From the cell containing the given text, extract its center point as [X, Y] coordinate. 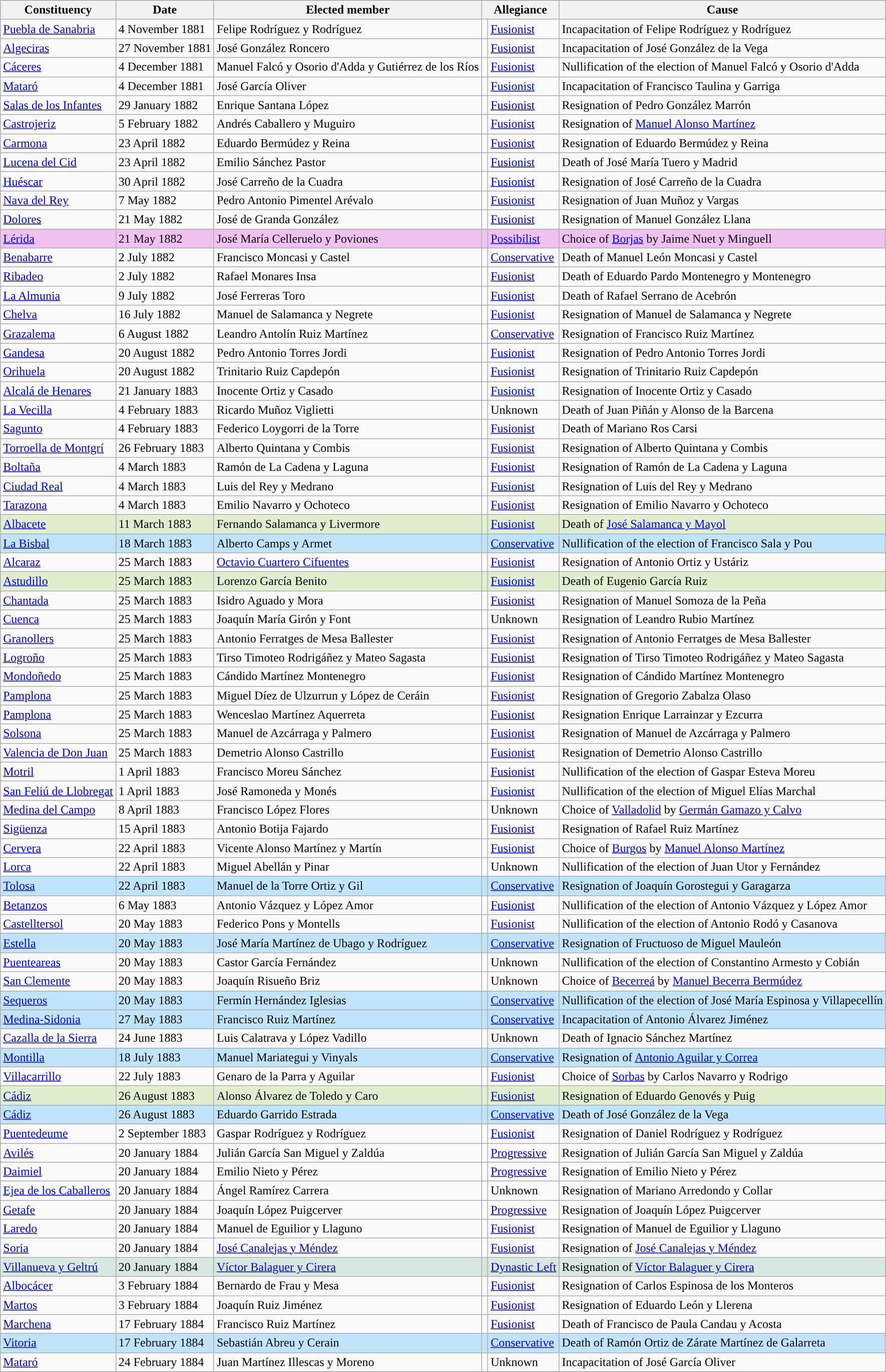
4 November 1881 [165, 29]
Chelva [58, 315]
Orihuela [58, 372]
Joaquín María Girón y Font [347, 619]
Emilio Navarro y Ochoteco [347, 505]
Gandesa [58, 353]
Resignation of Eduardo Bermúdez y Reina [722, 143]
6 May 1883 [165, 905]
Solsona [58, 734]
Ricardo Muñoz Viglietti [347, 410]
Bernardo de Frau y Mesa [347, 1286]
Date [165, 10]
Choice of Sorbas by Carlos Navarro y Rodrigo [722, 1076]
Medina-Sidonia [58, 1019]
Gaspar Rodríguez y Rodríguez [347, 1133]
Resignation of Inocente Ortiz y Casado [722, 391]
Nullification of the election of José María Espinosa y Villapecellín [722, 1000]
Incapacitation of Felipe Rodríguez y Rodríguez [722, 29]
Antonio Ferratges de Mesa Ballester [347, 638]
Eduardo Garrido Estrada [347, 1114]
Death of Ramón Ortiz de Zárate Martínez de Galarreta [722, 1343]
Lorca [58, 867]
Manuel Mariategui y Vinyals [347, 1057]
21 January 1883 [165, 391]
Constituency [58, 10]
Sagunto [58, 429]
Resignation of Alberto Quintana y Combis [722, 448]
Nullification of the election of Antonio Rodó y Casanova [722, 924]
Resignation of Pedro Antonio Torres Jordi [722, 353]
Resignation of Demetrio Alonso Castrillo [722, 753]
Nava del Rey [58, 200]
Puenteareas [58, 962]
Nullification of the election of Juan Utor y Fernández [722, 867]
Resignation of Eduardo Genovés y Puig [722, 1095]
Estella [58, 943]
Julián García San Miguel y Zaldúa [347, 1152]
Fernando Salamanca y Livermore [347, 524]
Emilio Nieto y Pérez [347, 1172]
Leandro Antolín Ruiz Martínez [347, 334]
Nullification of the election of Francisco Sala y Pou [722, 543]
Tolosa [58, 886]
La Vecilla [58, 410]
Cándido Martínez Montenegro [347, 676]
Resignation of Pedro González Marrón [722, 105]
Alonso Álvarez de Toledo y Caro [347, 1095]
27 November 1881 [165, 48]
Cervera [58, 848]
9 July 1882 [165, 296]
Possibilist [524, 239]
Death of Mariano Ros Carsi [722, 429]
Resignation of Juan Muñoz y Vargas [722, 200]
Andrés Caballero y Muguiro [347, 124]
Tirso Timoteo Rodrigáñez y Mateo Sagasta [347, 657]
Puentedeume [58, 1133]
Manuel de Salamanca y Negrete [347, 315]
Resignation of José Canalejas y Méndez [722, 1248]
Huéscar [58, 181]
Incapacitation of Antonio Álvarez Jiménez [722, 1019]
24 February 1884 [165, 1362]
Resignation of Manuel de Salamanca y Negrete [722, 315]
Resignation of Leandro Rubio Martínez [722, 619]
José González Roncero [347, 48]
Resignation of Manuel González Llana [722, 219]
Vicente Alonso Martínez y Martín [347, 848]
Francisco Moncasi y Castel [347, 258]
Tarazona [58, 505]
Resignation of Antonio Ferratges de Mesa Ballester [722, 638]
Ramón de La Cadena y Laguna [347, 467]
Demetrio Alonso Castrillo [347, 753]
Resignation of Ramón de La Cadena y Laguna [722, 467]
Resignation of Manuel Somoza de la Peña [722, 600]
Resignation Enrique Larrainzar y Ezcurra [722, 715]
Death of Rafael Serrano de Acebrón [722, 296]
Laredo [58, 1229]
Cuenca [58, 619]
Sigüenza [58, 829]
Cause [722, 10]
Castor García Fernández [347, 962]
Francisco Moreu Sánchez [347, 772]
Resignation of Manuel de Eguilior y Llaguno [722, 1229]
24 June 1883 [165, 1038]
Death of Manuel León Moncasi y Castel [722, 258]
Lorenzo García Benito [347, 581]
Dynastic Left [524, 1267]
Octavio Cuartero Cifuentes [347, 562]
Resignation of Cándido Martínez Montenegro [722, 676]
Albocácer [58, 1286]
Resignation of Mariano Arredondo y Collar [722, 1191]
Montilla [58, 1057]
Juan Martínez Illescas y Moreno [347, 1362]
Enrique Santana López [347, 105]
Choice of Becerreá by Manuel Becerra Bermúdez [722, 981]
Death of José Salamanca y Mayol [722, 524]
José de Granda González [347, 219]
Soria [58, 1248]
Sequeros [58, 1000]
16 July 1882 [165, 315]
Resignation of Antonio Ortiz y Ustáriz [722, 562]
Resignation of Trinitario Ruiz Capdepón [722, 372]
San Clemente [58, 981]
Cazalla de la Sierra [58, 1038]
Martos [58, 1305]
Joaquín Ruiz Jiménez [347, 1305]
Joaquín Risueño Briz [347, 981]
Puebla de Sanabria [58, 29]
Choice of Valladolid by Germán Gamazo y Calvo [722, 810]
Death of Eduardo Pardo Montenegro y Montenegro [722, 277]
Resignation of Carlos Espinosa de los Monteros [722, 1286]
Alberto Camps y Armet [347, 543]
Vitoria [58, 1343]
Manuel de la Torre Ortiz y Gil [347, 886]
Francisco López Flores [347, 810]
Allegiance [521, 10]
Rafael Monares Insa [347, 277]
Resignation of Rafael Ruiz Martínez [722, 829]
Nullification of the election of Constantino Armesto y Cobián [722, 962]
Lucena del Cid [58, 162]
Carmona [58, 143]
Boltaña [58, 467]
15 April 1883 [165, 829]
Resignation of Fructuoso de Miguel Mauleón [722, 943]
Castelltersol [58, 924]
Resignation of Gregorio Zabalza Olaso [722, 696]
Pedro Antonio Torres Jordi [347, 353]
Death of Francisco de Paula Candau y Acosta [722, 1324]
Nullification of the election of Manuel Falcó y Osorio d'Adda [722, 67]
Lérida [58, 239]
Resignation of Julián García San Miguel y Zaldúa [722, 1152]
Resignation of Emilio Nieto y Pérez [722, 1172]
Torroella de Montgrí [58, 448]
Mondoñedo [58, 676]
Death of Ignacio Sánchez Martínez [722, 1038]
Resignation of Víctor Balaguer y Cirera [722, 1267]
Avilés [58, 1152]
José Ferreras Toro [347, 296]
Fermín Hernández Iglesias [347, 1000]
Death of José María Tuero y Madrid [722, 162]
La Almunia [58, 296]
Antonio Botija Fajardo [347, 829]
Resignation of Emilio Navarro y Ochoteco [722, 505]
Wenceslao Martínez Aquerreta [347, 715]
18 March 1883 [165, 543]
Manuel de Eguilior y Llaguno [347, 1229]
Logroño [58, 657]
José María Martínez de Ubago y Rodríguez [347, 943]
Resignation of Antonio Aguilar y Correa [722, 1057]
Federico Loygorri de la Torre [347, 429]
Sebastián Abreu y Cerain [347, 1343]
Death of Eugenio García Ruiz [722, 581]
Death of José González de la Vega [722, 1114]
Astudillo [58, 581]
26 February 1883 [165, 448]
Ejea de los Caballeros [58, 1191]
Luis del Rey y Medrano [347, 486]
Chantada [58, 600]
Isidro Aguado y Mora [347, 600]
Eduardo Bermúdez y Reina [347, 143]
Incapacitation of José González de la Vega [722, 48]
30 April 1882 [165, 181]
Miguel Díez de Ulzurrun y López de Ceráin [347, 696]
Incapacitation of José García Oliver [722, 1362]
Choice of Borjas by Jaime Nuet y Minguell [722, 239]
Resignation of Francisco Ruiz Martínez [722, 334]
5 February 1882 [165, 124]
Motril [58, 772]
Alberto Quintana y Combis [347, 448]
Marchena [58, 1324]
San Feliú de Llobregat [58, 791]
José García Oliver [347, 86]
Castrojeriz [58, 124]
Elected member [347, 10]
Villacarrillo [58, 1076]
Daimiel [58, 1172]
6 August 1882 [165, 334]
Alcalá de Henares [58, 391]
Inocente Ortiz y Casado [347, 391]
Nullification of the election of Miguel Elías Marchal [722, 791]
Grazalema [58, 334]
Resignation of José Carreño de la Cuadra [722, 181]
Cáceres [58, 67]
Salas de los Infantes [58, 105]
22 July 1883 [165, 1076]
Resignation of Manuel Alonso Martínez [722, 124]
27 May 1883 [165, 1019]
Ciudad Real [58, 486]
Federico Pons y Montells [347, 924]
Miguel Abellán y Pinar [347, 867]
Víctor Balaguer y Cirera [347, 1267]
Resignation of Joaquín Gorostegui y Garagarza [722, 886]
Luis Calatrava y López Vadillo [347, 1038]
Manuel Falcó y Osorio d'Adda y Gutiérrez de los Ríos [347, 67]
11 March 1883 [165, 524]
Granollers [58, 638]
Nullification of the election of Gaspar Esteva Moreu [722, 772]
Albacete [58, 524]
José María Celleruelo y Poviones [347, 239]
Manuel de Azcárraga y Palmero [347, 734]
8 April 1883 [165, 810]
Villanueva y Geltrú [58, 1267]
Resignation of Tirso Timoteo Rodrigáñez y Mateo Sagasta [722, 657]
Dolores [58, 219]
Betanzos [58, 905]
Resignation of Eduardo León y Llerena [722, 1305]
Medina del Campo [58, 810]
Resignation of Daniel Rodríguez y Rodríguez [722, 1133]
Getafe [58, 1210]
Choice of Burgos by Manuel Alonso Martínez [722, 848]
2 September 1883 [165, 1133]
Joaquín López Puigcerver [347, 1210]
Genaro de la Parra y Aguilar [347, 1076]
Algeciras [58, 48]
Ángel Ramírez Carrera [347, 1191]
José Carreño de la Cuadra [347, 181]
Resignation of Luis del Rey y Medrano [722, 486]
Trinitario Ruiz Capdepón [347, 372]
7 May 1882 [165, 200]
18 July 1883 [165, 1057]
Incapacitation of Francisco Taulina y Garriga [722, 86]
Benabarre [58, 258]
Alcaraz [58, 562]
Resignation of Joaquín López Puigcerver [722, 1210]
Emilio Sánchez Pastor [347, 162]
Pedro Antonio Pimentel Arévalo [347, 200]
José Canalejas y Méndez [347, 1248]
Resignation of Manuel de Azcárraga y Palmero [722, 734]
Nullification of the election of Antonio Vázquez y López Amor [722, 905]
Antonio Vázquez y López Amor [347, 905]
Ribadeo [58, 277]
José Ramoneda y Monés [347, 791]
29 January 1882 [165, 105]
La Bisbal [58, 543]
Valencia de Don Juan [58, 753]
Death of Juan Piñán y Alonso de la Barcena [722, 410]
Felipe Rodríguez y Rodríguez [347, 29]
